Return the [X, Y] coordinate for the center point of the cell that contains the specified text.  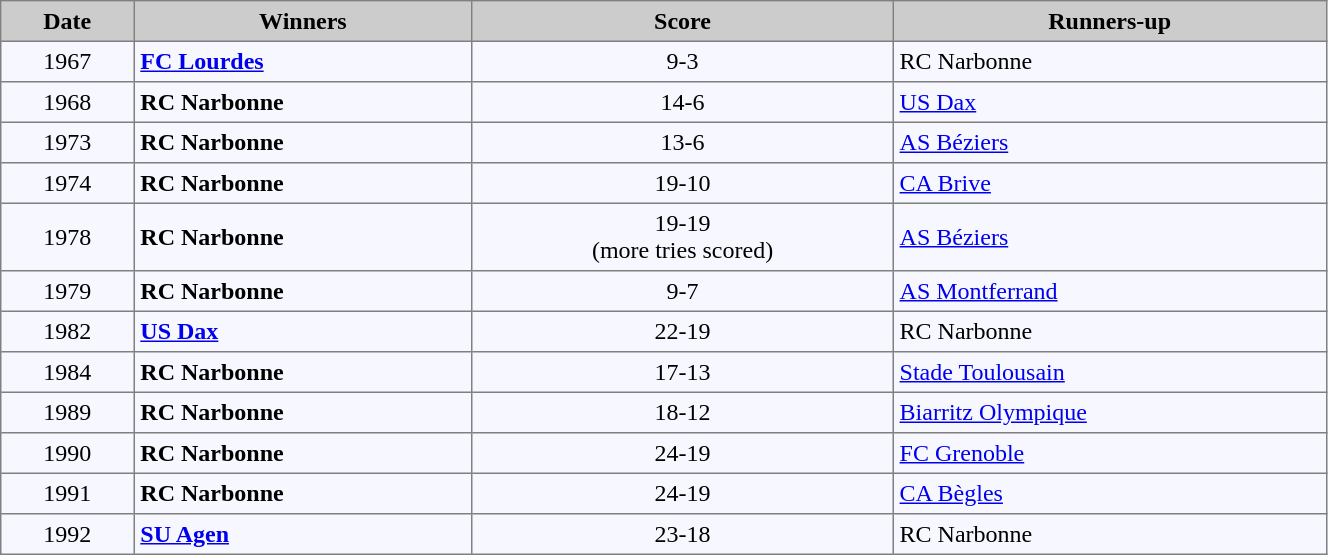
19-19 (more tries scored) [682, 237]
19-10 [682, 183]
CA Bègles [1110, 493]
1974 [68, 183]
FC Lourdes [304, 61]
Biarritz Olympique [1110, 412]
Score [682, 21]
FC Grenoble [1110, 453]
Stade Toulousain [1110, 372]
1984 [68, 372]
1967 [68, 61]
1968 [68, 102]
14-6 [682, 102]
1990 [68, 453]
Date [68, 21]
1973 [68, 142]
Runners-up [1110, 21]
CA Brive [1110, 183]
1979 [68, 291]
13-6 [682, 142]
9-7 [682, 291]
18-12 [682, 412]
AS Montferrand [1110, 291]
SU Agen [304, 534]
22-19 [682, 331]
Winners [304, 21]
1991 [68, 493]
23-18 [682, 534]
1978 [68, 237]
9-3 [682, 61]
1989 [68, 412]
1992 [68, 534]
1982 [68, 331]
17-13 [682, 372]
